Locate the cell with the specified text and output its (x, y) center coordinate. 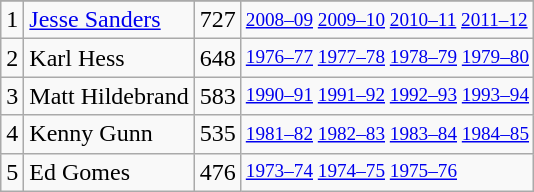
1 (12, 20)
Karl Hess (109, 58)
Kenny Gunn (109, 134)
648 (218, 58)
1981–82 1982–83 1983–84 1984–85 (387, 134)
1990–91 1991–92 1992–93 1993–94 (387, 96)
535 (218, 134)
2 (12, 58)
5 (12, 172)
476 (218, 172)
Jesse Sanders (109, 20)
1973–74 1974–75 1975–76 (387, 172)
Matt Hildebrand (109, 96)
2008–09 2009–10 2010–11 2011–12 (387, 20)
727 (218, 20)
1976–77 1977–78 1978–79 1979–80 (387, 58)
4 (12, 134)
Ed Gomes (109, 172)
583 (218, 96)
3 (12, 96)
